Provide the [x, y] coordinate of the cell's center where the given text is located.  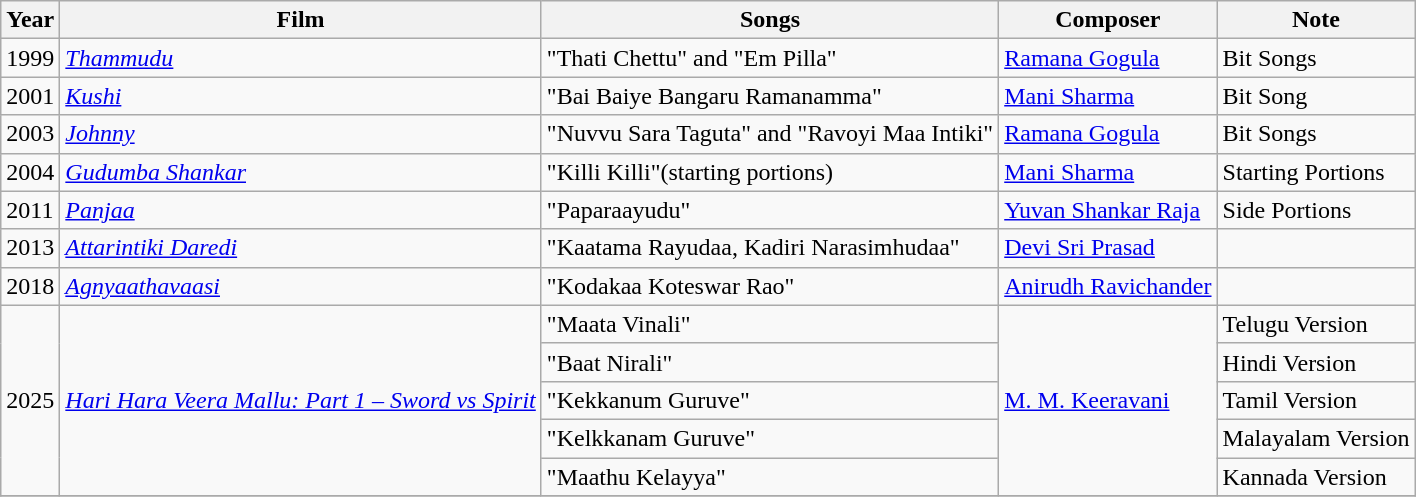
Songs [770, 20]
"Bai Baiye Bangaru Ramanamma" [770, 96]
"Kelkkanam Guruve" [770, 438]
Side Portions [1316, 210]
2018 [30, 286]
2013 [30, 248]
Film [301, 20]
1999 [30, 58]
Johnny [301, 134]
Tamil Version [1316, 400]
"Paparaayudu" [770, 210]
Note [1316, 20]
Bit Song [1316, 96]
Composer [1108, 20]
Panjaa [301, 210]
Thammudu [301, 58]
Hindi Version [1316, 362]
Gudumba Shankar [301, 172]
2003 [30, 134]
"Kekkanum Guruve" [770, 400]
Malayalam Version [1316, 438]
"Baat Nirali" [770, 362]
Kannada Version [1316, 477]
Hari Hara Veera Mallu: Part 1 – Sword vs Spirit [301, 400]
2011 [30, 210]
"Maathu Kelayya" [770, 477]
"Thati Chettu" and "Em Pilla" [770, 58]
2025 [30, 400]
M. M. Keeravani [1108, 400]
2001 [30, 96]
"Maata Vinali" [770, 324]
Devi Sri Prasad [1108, 248]
Attarintiki Daredi [301, 248]
Year [30, 20]
"Nuvvu Sara Taguta" and "Ravoyi Maa Intiki" [770, 134]
Agnyaathavaasi [301, 286]
Kushi [301, 96]
"Killi Killi"(starting portions) [770, 172]
Anirudh Ravichander [1108, 286]
Yuvan Shankar Raja [1108, 210]
Telugu Version [1316, 324]
"Kodakaa Koteswar Rao" [770, 286]
"Kaatama Rayudaa, Kadiri Narasimhudaa" [770, 248]
2004 [30, 172]
Starting Portions [1316, 172]
